Capture the cell that displays the provided text and extract its [x, y] central coordinate. 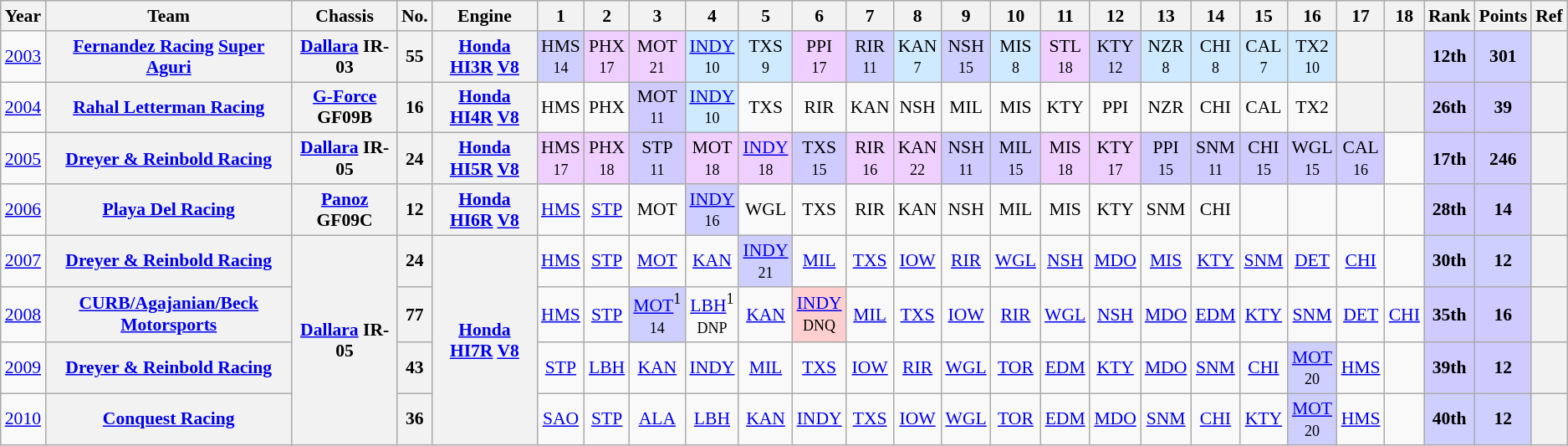
Chassis [345, 16]
INDY21 [765, 261]
NSH11 [965, 159]
TXS15 [820, 159]
2010 [23, 418]
Honda HI4R V8 [485, 107]
30th [1450, 261]
301 [1503, 57]
Points [1503, 16]
CAL [1263, 107]
CAL7 [1263, 57]
11 [1065, 16]
6 [820, 16]
Honda HI6R V8 [485, 209]
40th [1450, 418]
INDY16 [712, 209]
NSH15 [965, 57]
Rahal Letterman Racing [169, 107]
10 [1015, 16]
17th [1450, 159]
7 [870, 16]
MIL15 [1015, 159]
Conquest Racing [169, 418]
KAN22 [918, 159]
PHX17 [607, 57]
Dallara IR-03 [345, 57]
Year [23, 16]
CHI8 [1215, 57]
MOT11 [657, 107]
39 [1503, 107]
Playa Del Racing [169, 209]
KTY17 [1116, 159]
Panoz GF09C [345, 209]
43 [415, 368]
MIS8 [1015, 57]
36 [415, 418]
39th [1450, 368]
LBH1DNP [712, 315]
MOT21 [657, 57]
8 [918, 16]
Ref [1549, 16]
PHX [607, 107]
2 [607, 16]
1 [560, 16]
Honda HI3R V8 [485, 57]
77 [415, 315]
2009 [23, 368]
NZR8 [1166, 57]
2004 [23, 107]
Engine [485, 16]
55 [415, 57]
2005 [23, 159]
KTY12 [1116, 57]
35th [1450, 315]
PHX18 [607, 159]
RIR16 [870, 159]
CAL16 [1361, 159]
TX210 [1311, 57]
15 [1263, 16]
246 [1503, 159]
Fernandez Racing Super Aguri [169, 57]
MOT114 [657, 315]
2003 [23, 57]
SNM11 [1215, 159]
TXS9 [765, 57]
SAO [560, 418]
2008 [23, 315]
KAN7 [918, 57]
STL18 [1065, 57]
28th [1450, 209]
CHI15 [1263, 159]
WGL15 [1311, 159]
3 [657, 16]
MOT18 [712, 159]
TX2 [1311, 107]
G-Force GF09B [345, 107]
Honda HI5R V8 [485, 159]
MIS18 [1065, 159]
PPI [1116, 107]
2006 [23, 209]
Team [169, 16]
13 [1166, 16]
2007 [23, 261]
Rank [1450, 16]
INDY18 [765, 159]
CURB/Agajanian/Beck Motorsports [169, 315]
INDYDNQ [820, 315]
12th [1450, 57]
26th [1450, 107]
4 [712, 16]
18 [1405, 16]
STP11 [657, 159]
HMS14 [560, 57]
HMS17 [560, 159]
NZR [1166, 107]
ALA [657, 418]
9 [965, 16]
PPI17 [820, 57]
No. [415, 16]
Honda HI7R V8 [485, 340]
5 [765, 16]
RIR11 [870, 57]
17 [1361, 16]
PPI15 [1166, 159]
